Find where the given text appears and provide that cell's center as (X, Y) coordinate. 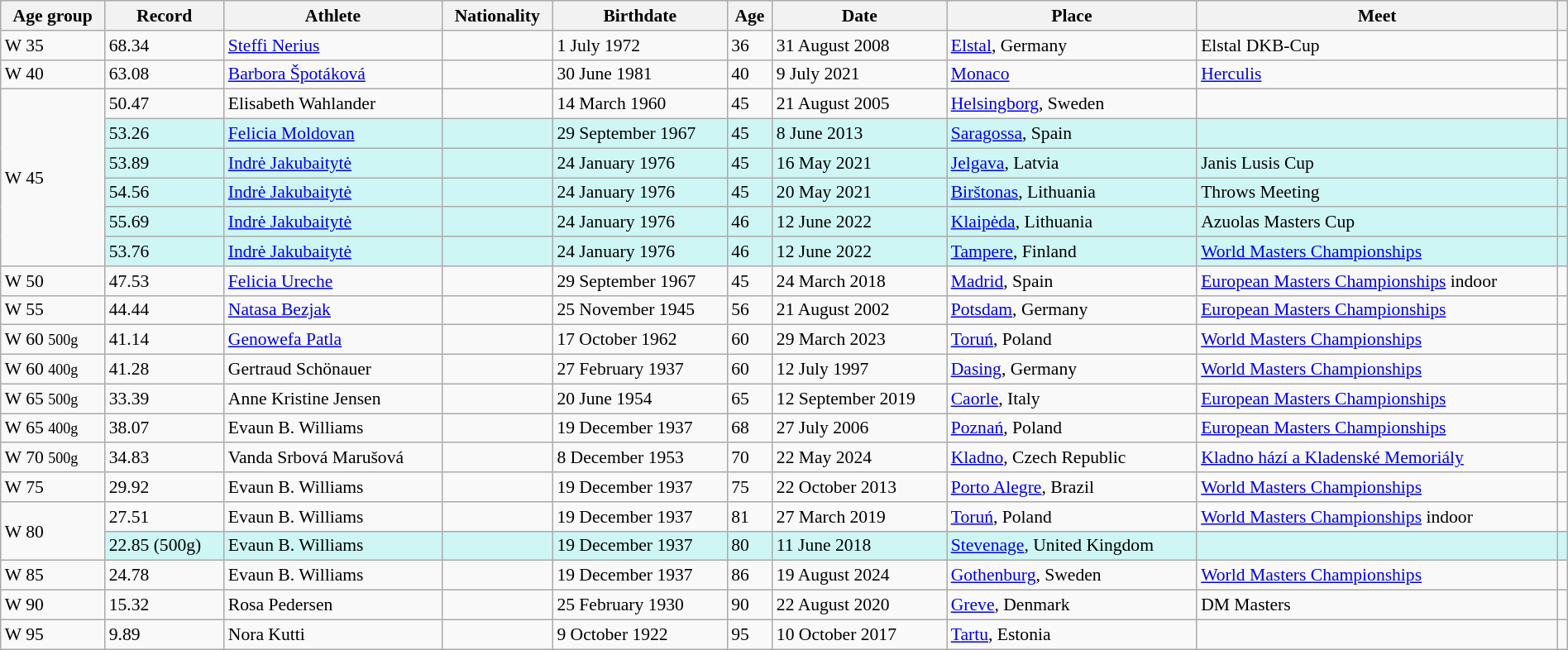
Age (749, 16)
20 May 2021 (860, 193)
27.51 (165, 517)
19 August 2024 (860, 576)
10 October 2017 (860, 634)
Barbora Špotáková (332, 74)
Anne Kristine Jensen (332, 399)
24.78 (165, 576)
Kladno hází a Kladenské Memoriály (1377, 458)
80 (749, 546)
22 May 2024 (860, 458)
DM Masters (1377, 605)
17 October 1962 (640, 340)
Age group (53, 16)
56 (749, 310)
Genowefa Patla (332, 340)
16 May 2021 (860, 163)
8 June 2013 (860, 134)
53.89 (165, 163)
W 90 (53, 605)
W 65 500g (53, 399)
1 July 1972 (640, 45)
Janis Lusis Cup (1377, 163)
12 July 1997 (860, 370)
50.47 (165, 104)
Rosa Pedersen (332, 605)
W 60 500g (53, 340)
Elstal DKB-Cup (1377, 45)
31 August 2008 (860, 45)
29 March 2023 (860, 340)
95 (749, 634)
Felicia Ureche (332, 281)
Elstal, Germany (1072, 45)
22.85 (500g) (165, 546)
68 (749, 428)
Place (1072, 16)
Felicia Moldovan (332, 134)
Tartu, Estonia (1072, 634)
Vanda Srbová Marušová (332, 458)
24 March 2018 (860, 281)
W 95 (53, 634)
Klaipėda, Lithuania (1072, 222)
54.56 (165, 193)
41.14 (165, 340)
29.92 (165, 487)
8 December 1953 (640, 458)
40 (749, 74)
W 45 (53, 178)
27 March 2019 (860, 517)
Tampere, Finland (1072, 251)
W 70 500g (53, 458)
Potsdam, Germany (1072, 310)
W 40 (53, 74)
Athlete (332, 16)
55.69 (165, 222)
European Masters Championships indoor (1377, 281)
22 October 2013 (860, 487)
63.08 (165, 74)
Stevenage, United Kingdom (1072, 546)
25 November 1945 (640, 310)
Nora Kutti (332, 634)
33.39 (165, 399)
36 (749, 45)
Azuolas Masters Cup (1377, 222)
9 July 2021 (860, 74)
53.26 (165, 134)
53.76 (165, 251)
Jelgava, Latvia (1072, 163)
25 February 1930 (640, 605)
47.53 (165, 281)
65 (749, 399)
44.44 (165, 310)
World Masters Championships indoor (1377, 517)
68.34 (165, 45)
W 80 (53, 531)
W 55 (53, 310)
W 50 (53, 281)
W 75 (53, 487)
Madrid, Spain (1072, 281)
Throws Meeting (1377, 193)
Elisabeth Wahlander (332, 104)
11 June 2018 (860, 546)
22 August 2020 (860, 605)
Caorle, Italy (1072, 399)
Gothenburg, Sweden (1072, 576)
W 65 400g (53, 428)
90 (749, 605)
81 (749, 517)
Porto Alegre, Brazil (1072, 487)
34.83 (165, 458)
W 85 (53, 576)
W 35 (53, 45)
Birthdate (640, 16)
Greve, Denmark (1072, 605)
70 (749, 458)
W 60 400g (53, 370)
20 June 1954 (640, 399)
14 March 1960 (640, 104)
Steffi Nerius (332, 45)
27 February 1937 (640, 370)
12 September 2019 (860, 399)
38.07 (165, 428)
Gertraud Schönauer (332, 370)
Natasa Bezjak (332, 310)
27 July 2006 (860, 428)
Saragossa, Spain (1072, 134)
Birštonas, Lithuania (1072, 193)
Date (860, 16)
21 August 2005 (860, 104)
Nationality (497, 16)
15.32 (165, 605)
30 June 1981 (640, 74)
Monaco (1072, 74)
Record (165, 16)
Meet (1377, 16)
21 August 2002 (860, 310)
Herculis (1377, 74)
Dasing, Germany (1072, 370)
9.89 (165, 634)
9 October 1922 (640, 634)
Poznań, Poland (1072, 428)
75 (749, 487)
41.28 (165, 370)
Kladno, Czech Republic (1072, 458)
Helsingborg, Sweden (1072, 104)
86 (749, 576)
